Return the (X, Y) coordinate for the center point of the cell that contains the specified text.  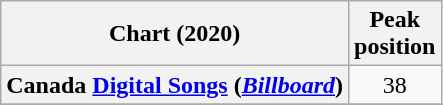
Canada Digital Songs (Billboard) (175, 85)
Chart (2020) (175, 34)
Peakposition (395, 34)
38 (395, 85)
